Identify which cell holds the provided text, then report its (X, Y) central coordinate. 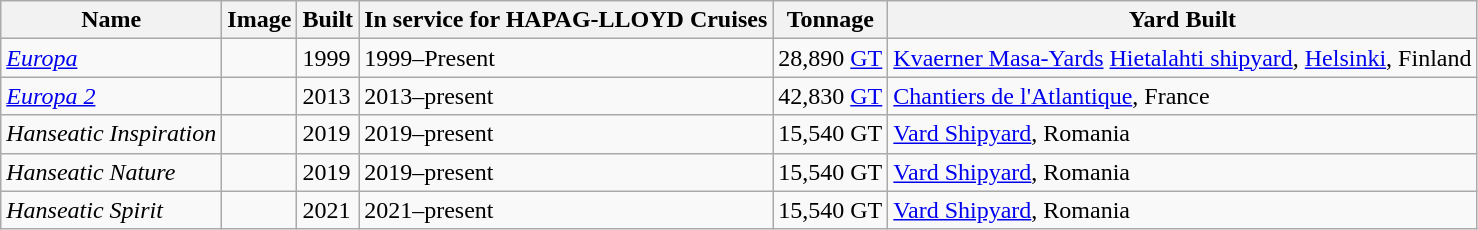
Hanseatic Inspiration (112, 134)
2013–present (566, 96)
1999 (328, 58)
2021–present (566, 210)
Name (112, 20)
Europa (112, 58)
Chantiers de l'Atlantique, France (1182, 96)
Tonnage (830, 20)
Kvaerner Masa-Yards Hietalahti shipyard, Helsinki, Finland (1182, 58)
Europa 2 (112, 96)
Hanseatic Spirit (112, 210)
Image (260, 20)
Yard Built (1182, 20)
2021 (328, 210)
Built (328, 20)
28,890 GT (830, 58)
42,830 GT (830, 96)
In service for HAPAG-LLOYD Cruises (566, 20)
1999–Present (566, 58)
2013 (328, 96)
Hanseatic Nature (112, 172)
